Determine the (x, y) coordinate at the center of the cell enclosing the given text.  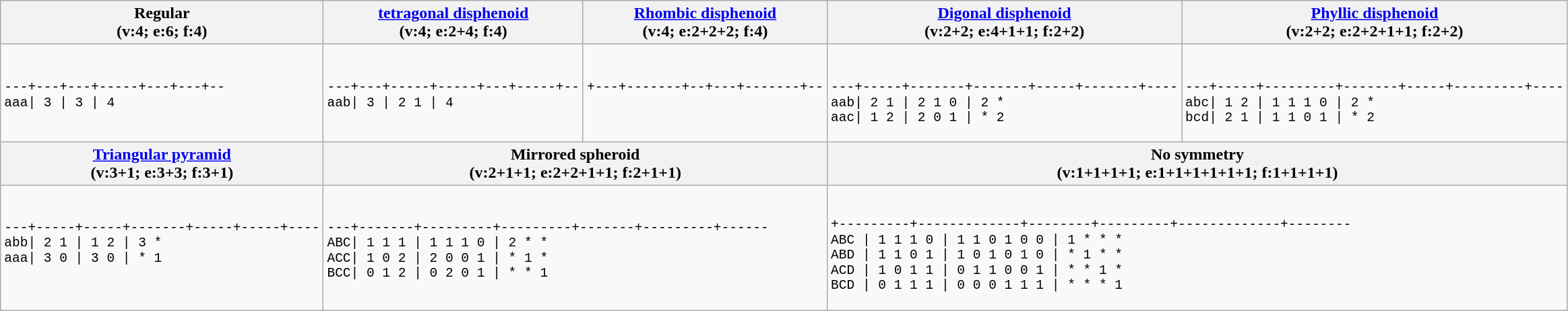
---+-----+---------+-------+-----+---------+---- abc| 1 2 | 1 1 1 0 | 2 * bcd| 2 1 | 1 1 0 1 | * 2 (1375, 93)
Phyllic disphenoid(v:2+2; e:2+2+1+1; f:2+2) (1375, 23)
---+---+-----+-----+---+-----+-- aab| 3 | 2 1 | 4 (453, 93)
---+---+---+-----+---+---+-- aaa| 3 | 3 | 4 (162, 93)
Triangular pyramid(v:3+1; e:3+3; f:3+1) (162, 163)
No symmetry(v:1+1+1+1; e:1+1+1+1+1+1; f:1+1+1+1) (1198, 163)
Digonal disphenoid(v:2+2; e:4+1+1; f:2+2) (1005, 23)
---+-----+-------+-------+-----+-------+---- aab| 2 1 | 2 1 0 | 2 * aac| 1 2 | 2 0 1 | * 2 (1005, 93)
---+-----+-----+-------+-----+-----+---- abb| 2 1 | 1 2 | 3 * aaa| 3 0 | 3 0 | * 1 (162, 248)
Mirrored spheroid(v:2+1+1; e:2+2+1+1; f:2+1+1) (575, 163)
Rhombic disphenoid(v:4; e:2+2+2; f:4) (705, 23)
tetragonal disphenoid(v:4; e:2+4; f:4) (453, 23)
+---+-------+--+---+-------+-- (705, 93)
Regular(v:4; e:6; f:4) (162, 23)
---+-------+---------+---------+-------+---------+------ ABC| 1 1 1 | 1 1 1 0 | 2 * * ACC| 1 0 2 | 2 0 0 1 | * 1 * BCC| 0 1 2 | 0 2 0 1 | * * 1 (575, 248)
